Return [X, Y] of the center of cell containing provided text 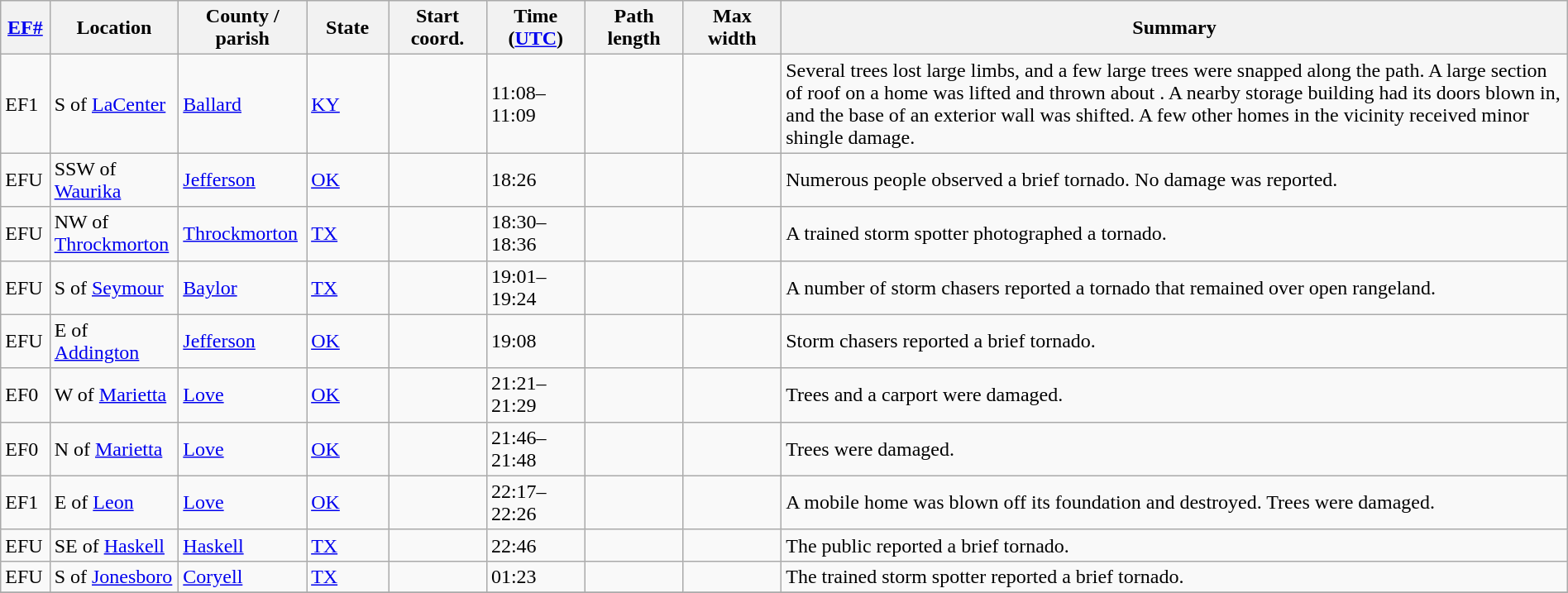
22:17–22:26 [536, 503]
11:08–11:09 [536, 104]
18:30–18:36 [536, 233]
Haskell [243, 545]
Numerous people observed a brief tornado. No damage was reported. [1174, 180]
A number of storm chasers reported a tornado that remained over open rangeland. [1174, 288]
22:46 [536, 545]
County / parish [243, 28]
Summary [1174, 28]
SSW of Waurika [114, 180]
Time (UTC) [536, 28]
Trees were damaged. [1174, 448]
The public reported a brief tornado. [1174, 545]
Max width [733, 28]
Path length [633, 28]
A mobile home was blown off its foundation and destroyed. Trees were damaged. [1174, 503]
E of Leon [114, 503]
S of Jonesboro [114, 576]
Ballard [243, 104]
E of Addington [114, 341]
Throckmorton [243, 233]
The trained storm spotter reported a brief tornado. [1174, 576]
Storm chasers reported a brief tornado. [1174, 341]
01:23 [536, 576]
A trained storm spotter photographed a tornado. [1174, 233]
Start coord. [438, 28]
18:26 [536, 180]
Trees and a carport were damaged. [1174, 395]
NW of Throckmorton [114, 233]
KY [347, 104]
21:46–21:48 [536, 448]
Baylor [243, 288]
W of Marietta [114, 395]
S of Seymour [114, 288]
Location [114, 28]
State [347, 28]
SE of Haskell [114, 545]
EF# [25, 28]
N of Marietta [114, 448]
19:08 [536, 341]
S of LaCenter [114, 104]
Coryell [243, 576]
19:01–19:24 [536, 288]
21:21–21:29 [536, 395]
